Detect which cell encompasses the target text, then output its [X, Y] center coordinate. 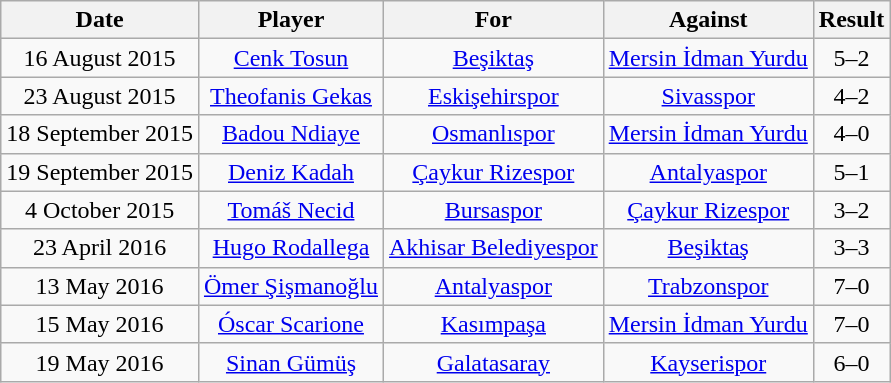
Kayserispor [708, 362]
19 September 2015 [100, 172]
Hugo Rodallega [290, 248]
Player [290, 20]
Ömer Şişmanoğlu [290, 286]
5–2 [851, 58]
19 May 2016 [100, 362]
13 May 2016 [100, 286]
Galatasaray [494, 362]
Theofanis Gekas [290, 96]
Result [851, 20]
Date [100, 20]
5–1 [851, 172]
Deniz Kadah [290, 172]
Sivasspor [708, 96]
23 August 2015 [100, 96]
Eskişehirspor [494, 96]
Tomáš Necid [290, 210]
Sinan Gümüş [290, 362]
4–2 [851, 96]
Kasımpaşa [494, 324]
4–0 [851, 134]
3–3 [851, 248]
Cenk Tosun [290, 58]
Óscar Scarione [290, 324]
Akhisar Belediyespor [494, 248]
3–2 [851, 210]
Trabzonspor [708, 286]
Badou Ndiaye [290, 134]
Against [708, 20]
16 August 2015 [100, 58]
6–0 [851, 362]
15 May 2016 [100, 324]
23 April 2016 [100, 248]
4 October 2015 [100, 210]
Bursaspor [494, 210]
For [494, 20]
18 September 2015 [100, 134]
Osmanlıspor [494, 134]
